Output the (X, Y) coordinate of the center of the cell containing the given text.  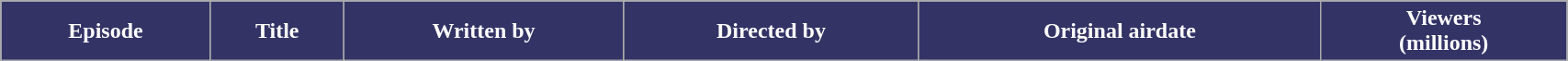
Viewers(millions) (1444, 31)
Directed by (772, 31)
Written by (483, 31)
Original airdate (1120, 31)
Episode (106, 31)
Title (277, 31)
